Extract the [X, Y] coordinate from the center of the cell holding the provided text.  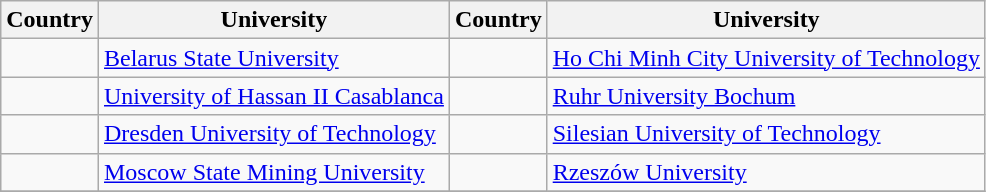
Rzeszów University [766, 172]
Moscow State Mining University [274, 172]
University of Hassan II Casablanca [274, 96]
Ho Chi Minh City University of Technology [766, 58]
Dresden University of Technology [274, 134]
Belarus State University [274, 58]
Ruhr University Bochum [766, 96]
Silesian University of Technology [766, 134]
